Find where the given text appears and provide that cell's center as [X, Y] coordinate. 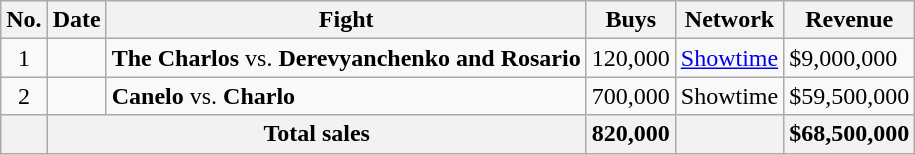
Fight [346, 20]
$68,500,000 [850, 134]
Date [76, 20]
Revenue [850, 20]
$59,500,000 [850, 96]
700,000 [630, 96]
1 [24, 58]
120,000 [630, 58]
Network [729, 20]
Canelo vs. Charlo [346, 96]
Total sales [316, 134]
The Charlos vs. Derevyanchenko and Rosario [346, 58]
Buys [630, 20]
$9,000,000 [850, 58]
820,000 [630, 134]
2 [24, 96]
No. [24, 20]
